Return [x, y] of the center of cell containing provided text 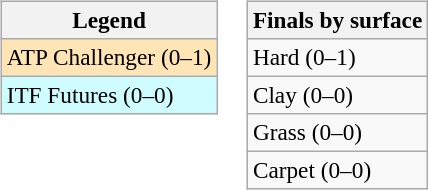
Carpet (0–0) [337, 171]
Clay (0–0) [337, 95]
Grass (0–0) [337, 133]
ITF Futures (0–0) [108, 95]
Hard (0–1) [337, 57]
Legend [108, 20]
ATP Challenger (0–1) [108, 57]
Finals by surface [337, 20]
